Return the [X, Y] coordinate for the center point of the cell that contains the specified text.  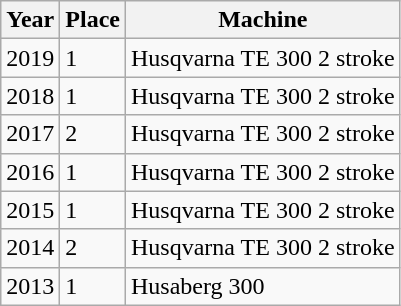
2015 [30, 210]
Husaberg 300 [264, 286]
2014 [30, 248]
2016 [30, 172]
2019 [30, 58]
Place [93, 20]
Machine [264, 20]
Year [30, 20]
2018 [30, 96]
2013 [30, 286]
2017 [30, 134]
